Find where the given text appears and provide that cell's center as (X, Y) coordinate. 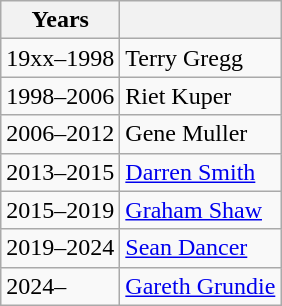
Years (60, 20)
Darren Smith (200, 172)
Graham Shaw (200, 210)
Gareth Grundie (200, 286)
19xx–1998 (60, 58)
1998–2006 (60, 96)
Sean Dancer (200, 248)
2015–2019 (60, 210)
Terry Gregg (200, 58)
Riet Kuper (200, 96)
2013–2015 (60, 172)
Gene Muller (200, 134)
2024– (60, 286)
2006–2012 (60, 134)
2019–2024 (60, 248)
